Find where the given text appears and provide that cell's center as [X, Y] coordinate. 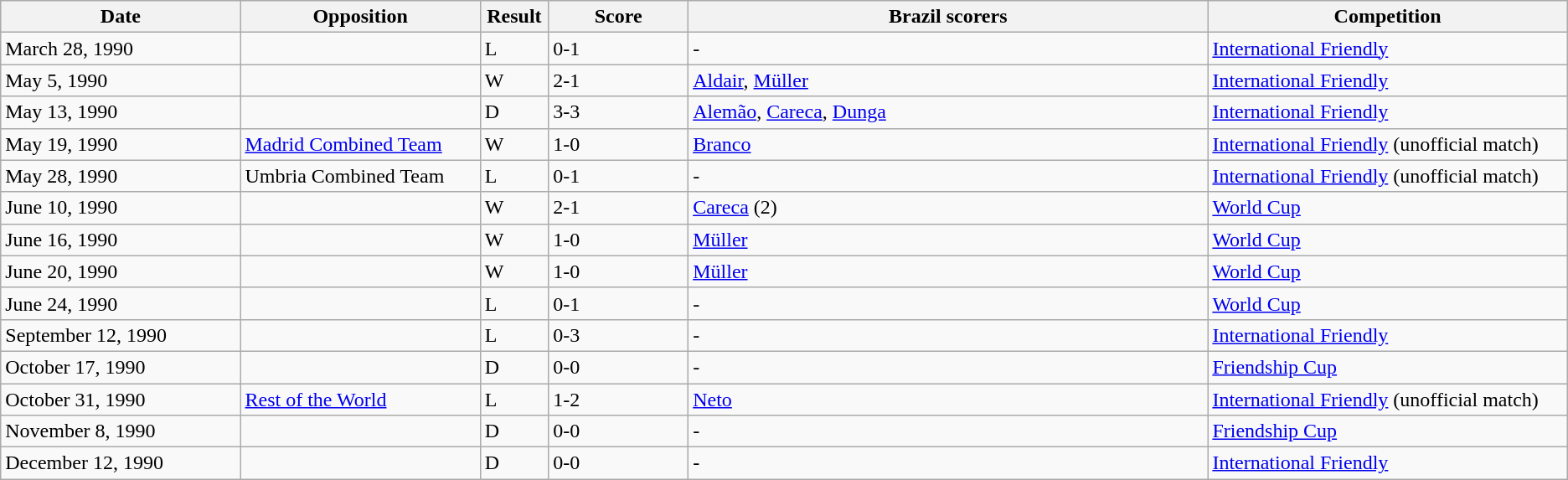
Branco [948, 144]
September 12, 1990 [121, 335]
Umbria Combined Team [360, 176]
May 13, 1990 [121, 112]
June 10, 1990 [121, 208]
March 28, 1990 [121, 49]
Opposition [360, 17]
Competition [1387, 17]
June 16, 1990 [121, 240]
October 17, 1990 [121, 367]
Aldair, Müller [948, 80]
May 19, 1990 [121, 144]
Neto [948, 400]
October 31, 1990 [121, 400]
May 28, 1990 [121, 176]
Result [514, 17]
Careca (2) [948, 208]
0-3 [618, 335]
Brazil scorers [948, 17]
December 12, 1990 [121, 463]
Madrid Combined Team [360, 144]
Score [618, 17]
Rest of the World [360, 400]
November 8, 1990 [121, 431]
3-3 [618, 112]
June 24, 1990 [121, 303]
June 20, 1990 [121, 271]
Date [121, 17]
1-2 [618, 400]
Alemão, Careca, Dunga [948, 112]
May 5, 1990 [121, 80]
